Pinpoint the cell where the given text exists, returning its (X, Y) midpoint coordinate. 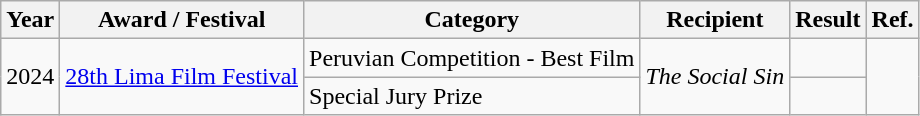
Category (472, 20)
Year (30, 20)
Special Jury Prize (472, 96)
28th Lima Film Festival (182, 77)
The Social Sin (715, 77)
Award / Festival (182, 20)
Ref. (892, 20)
Recipient (715, 20)
2024 (30, 77)
Peruvian Competition - Best Film (472, 58)
Result (828, 20)
